Capture the cell that displays the provided text and extract its (X, Y) central coordinate. 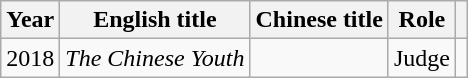
Year (30, 20)
English title (155, 20)
Role (422, 20)
Judge (422, 58)
The Chinese Youth (155, 58)
2018 (30, 58)
Chinese title (319, 20)
